Locate the cell with the specified text and output its (X, Y) center coordinate. 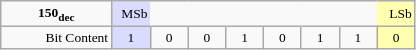
LSb (396, 14)
Bit Content (56, 38)
150dec (56, 14)
MSb (132, 14)
